Capture the cell that displays the provided text and extract its (X, Y) central coordinate. 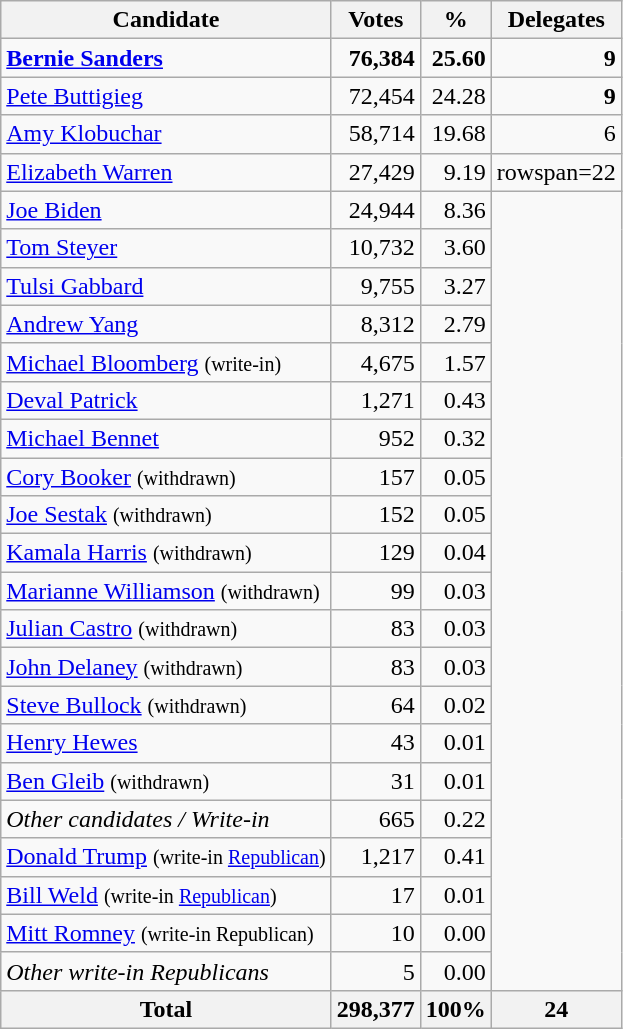
31 (376, 781)
1,271 (376, 400)
Candidate (166, 20)
Andrew Yang (166, 324)
Bernie Sanders (166, 58)
Michael Bloomberg (write-in) (166, 362)
Joe Sestak (withdrawn) (166, 515)
Other candidates / Write-in (166, 819)
24,944 (376, 210)
0.04 (456, 553)
Marianne Williamson (withdrawn) (166, 591)
Other write-in Republicans (166, 971)
27,429 (376, 172)
Mitt Romney (write-in Republican) (166, 933)
4,675 (376, 362)
Joe Biden (166, 210)
Tom Steyer (166, 248)
% (456, 20)
157 (376, 477)
0.41 (456, 857)
3.27 (456, 286)
Delegates (556, 20)
24 (556, 1009)
25.60 (456, 58)
0.43 (456, 400)
Bill Weld (write-in Republican) (166, 895)
99 (376, 591)
Tulsi Gabbard (166, 286)
Deval Patrick (166, 400)
9,755 (376, 286)
665 (376, 819)
0.22 (456, 819)
6 (556, 134)
10,732 (376, 248)
17 (376, 895)
Donald Trump (write-in Republican) (166, 857)
58,714 (376, 134)
Ben Gleib (withdrawn) (166, 781)
5 (376, 971)
10 (376, 933)
2.79 (456, 324)
24.28 (456, 96)
298,377 (376, 1009)
0.32 (456, 438)
Steve Bullock (withdrawn) (166, 705)
Kamala Harris (withdrawn) (166, 553)
Amy Klobuchar (166, 134)
952 (376, 438)
Total (166, 1009)
64 (376, 705)
Cory Booker (withdrawn) (166, 477)
1.57 (456, 362)
19.68 (456, 134)
Michael Bennet (166, 438)
Elizabeth Warren (166, 172)
1,217 (376, 857)
3.60 (456, 248)
129 (376, 553)
43 (376, 743)
rowspan=22 (556, 172)
8,312 (376, 324)
9.19 (456, 172)
0.02 (456, 705)
Julian Castro (withdrawn) (166, 629)
100% (456, 1009)
Pete Buttigieg (166, 96)
76,384 (376, 58)
Henry Hewes (166, 743)
72,454 (376, 96)
Votes (376, 20)
John Delaney (withdrawn) (166, 667)
8.36 (456, 210)
152 (376, 515)
